For the text-containing cell, return its midpoint in [X, Y] coordinate format. 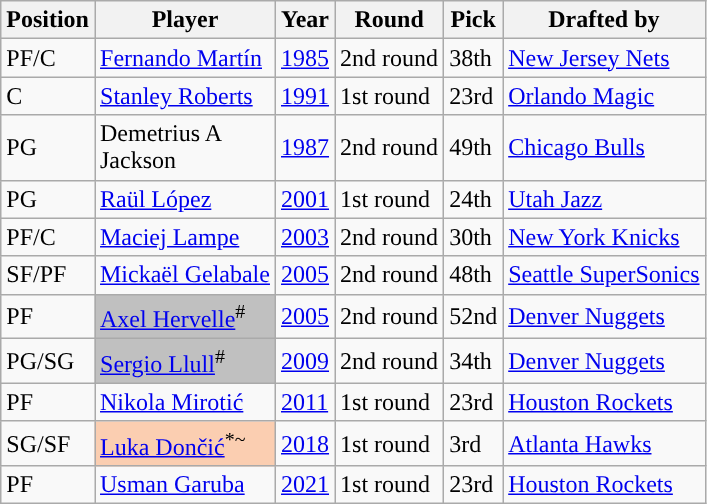
Chicago Bulls [604, 148]
Position [48, 20]
SG/SF [48, 444]
2021 [304, 485]
Raül López [184, 199]
Usman Garuba [184, 485]
Player [184, 20]
Nikola Mirotić [184, 402]
SF/PF [48, 275]
2001 [304, 199]
Atlanta Hawks [604, 444]
C [48, 96]
Fernando Martín [184, 58]
Demetrius AJackson [184, 148]
New Jersey Nets [604, 58]
Sergio Llull# [184, 362]
2009 [304, 362]
Drafted by [604, 20]
52nd [474, 316]
2003 [304, 237]
Pick [474, 20]
Orlando Magic [604, 96]
New York Knicks [604, 237]
Utah Jazz [604, 199]
Round [390, 20]
Axel Hervelle# [184, 316]
Stanley Roberts [184, 96]
34th [474, 362]
30th [474, 237]
3rd [474, 444]
Seattle SuperSonics [604, 275]
Mickaël Gelabale [184, 275]
1987 [304, 148]
2011 [304, 402]
PG/SG [48, 362]
38th [474, 58]
1985 [304, 58]
48th [474, 275]
24th [474, 199]
Maciej Lampe [184, 237]
Luka Dončić*~ [184, 444]
49th [474, 148]
1991 [304, 96]
2018 [304, 444]
Year [304, 20]
